Return the [x, y] coordinate for the center point of the cell that contains the specified text.  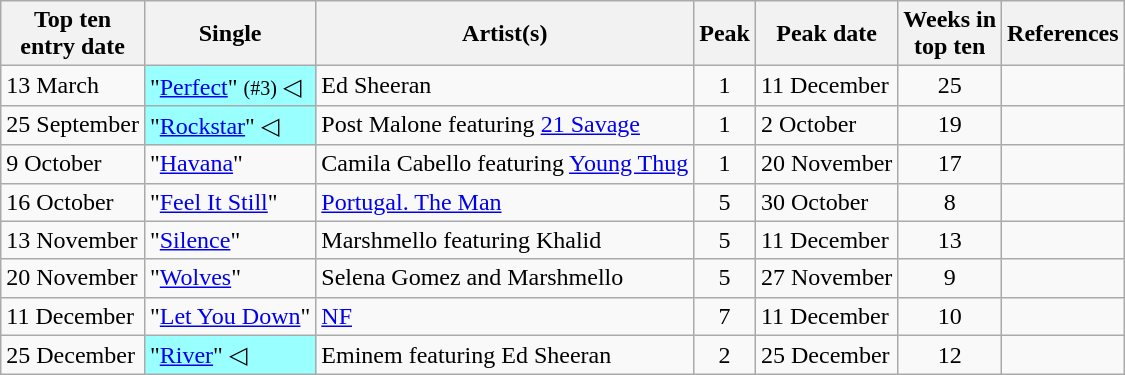
NF [505, 316]
13 March [73, 86]
Single [230, 34]
30 October [826, 202]
13 November [73, 240]
Marshmello featuring Khalid [505, 240]
Camila Cabello featuring Young Thug [505, 164]
Weeks intop ten [950, 34]
9 October [73, 164]
Post Malone featuring 21 Savage [505, 125]
Ed Sheeran [505, 86]
"Let You Down" [230, 316]
Top tenentry date [73, 34]
9 [950, 278]
"Havana" [230, 164]
References [1064, 34]
Artist(s) [505, 34]
Peak date [826, 34]
"Rockstar" ◁ [230, 125]
17 [950, 164]
8 [950, 202]
27 November [826, 278]
10 [950, 316]
2 [725, 355]
25 September [73, 125]
Peak [725, 34]
16 October [73, 202]
7 [725, 316]
"Wolves" [230, 278]
Eminem featuring Ed Sheeran [505, 355]
25 [950, 86]
"Feel It Still" [230, 202]
13 [950, 240]
"Silence" [230, 240]
"River" ◁ [230, 355]
Selena Gomez and Marshmello [505, 278]
19 [950, 125]
Portugal. The Man [505, 202]
"Perfect" (#3) ◁ [230, 86]
2 October [826, 125]
12 [950, 355]
